Detect which cell encompasses the target text, then output its (X, Y) center coordinate. 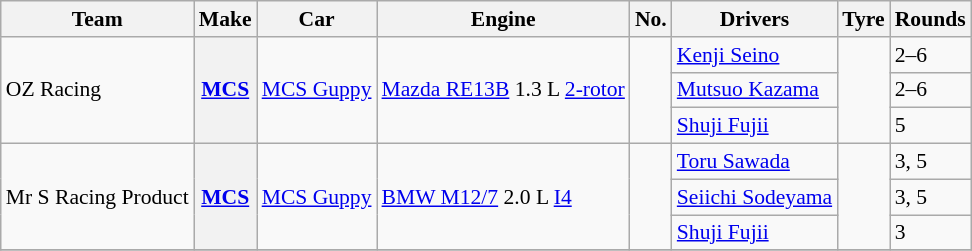
Drivers (754, 19)
Team (98, 19)
Tyre (863, 19)
Rounds (930, 19)
No. (651, 19)
Mazda RE13B 1.3 L 2-rotor (504, 90)
Seiichi Sodeyama (754, 197)
Toru Sawada (754, 162)
OZ Racing (98, 90)
Make (226, 19)
Mutsuo Kazama (754, 90)
Kenji Seino (754, 55)
Car (317, 19)
BMW M12/7 2.0 L I4 (504, 198)
3 (930, 233)
Engine (504, 19)
5 (930, 126)
Mr S Racing Product (98, 198)
